Locate the cell with the specified text and output its [X, Y] center coordinate. 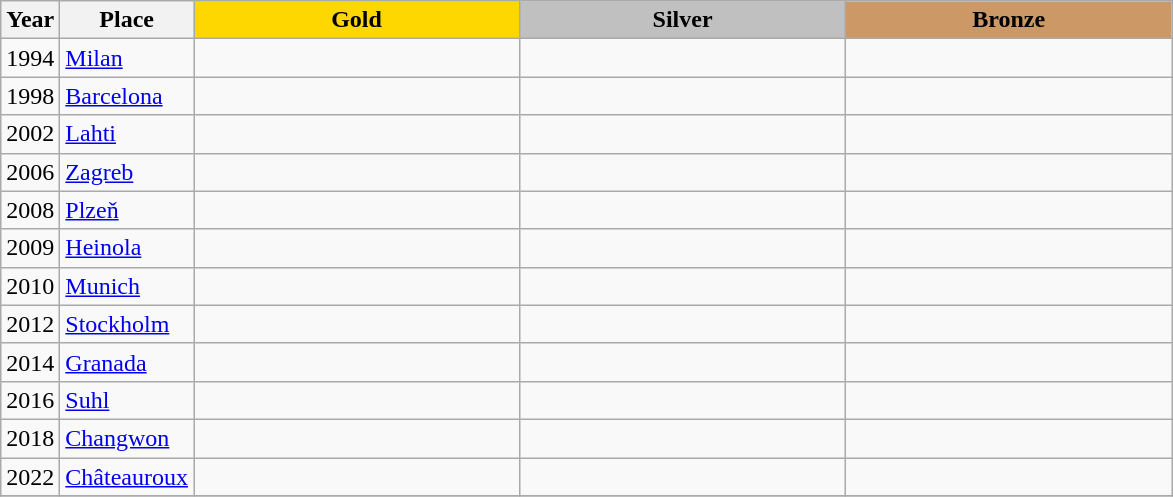
2002 [30, 134]
Bronze [1009, 20]
Year [30, 20]
Changwon [127, 438]
Granada [127, 362]
Place [127, 20]
2018 [30, 438]
1994 [30, 58]
2006 [30, 172]
Plzeň [127, 210]
2012 [30, 324]
Châteauroux [127, 477]
1998 [30, 96]
2010 [30, 286]
Heinola [127, 248]
Munich [127, 286]
Silver [683, 20]
Milan [127, 58]
Barcelona [127, 96]
2022 [30, 477]
Lahti [127, 134]
2014 [30, 362]
Zagreb [127, 172]
2008 [30, 210]
Suhl [127, 400]
2016 [30, 400]
Stockholm [127, 324]
Gold [357, 20]
2009 [30, 248]
